For the text-containing cell, return its midpoint in [X, Y] coordinate format. 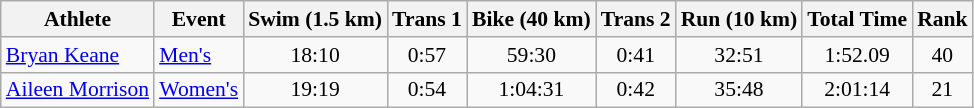
1:52.09 [857, 55]
0:42 [636, 90]
Rank [942, 19]
Total Time [857, 19]
Event [198, 19]
0:41 [636, 55]
1:04:31 [532, 90]
0:54 [427, 90]
Athlete [78, 19]
Bike (40 km) [532, 19]
Swim (1.5 km) [315, 19]
0:57 [427, 55]
40 [942, 55]
21 [942, 90]
Women's [198, 90]
Trans 2 [636, 19]
19:19 [315, 90]
35:48 [739, 90]
Bryan Keane [78, 55]
59:30 [532, 55]
Men's [198, 55]
Trans 1 [427, 19]
32:51 [739, 55]
18:10 [315, 55]
2:01:14 [857, 90]
Aileen Morrison [78, 90]
Run (10 km) [739, 19]
